For the text-containing cell, return its midpoint in [x, y] coordinate format. 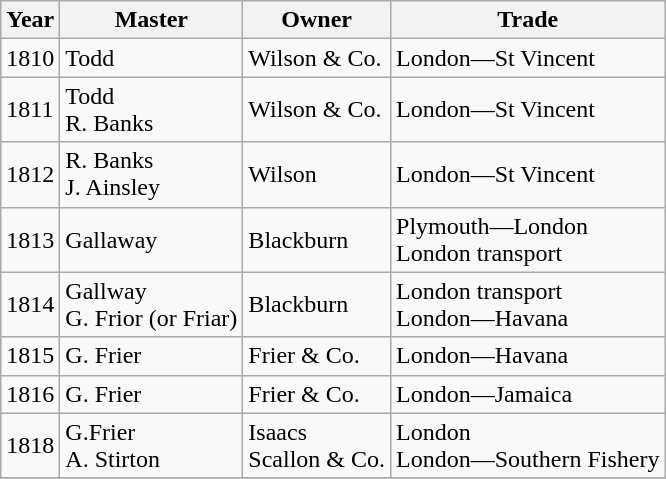
Year [30, 20]
Trade [528, 20]
Master [152, 20]
Owner [317, 20]
IsaacsScallon & Co. [317, 446]
Plymouth—LondonLondon transport [528, 240]
1814 [30, 304]
1812 [30, 174]
G.FrierA. Stirton [152, 446]
LondonLondon—Southern Fishery [528, 446]
1818 [30, 446]
1811 [30, 110]
Gallaway [152, 240]
1815 [30, 356]
1810 [30, 58]
Todd [152, 58]
London—Jamaica [528, 394]
GallwayG. Frior (or Friar) [152, 304]
1813 [30, 240]
London—Havana [528, 356]
ToddR. Banks [152, 110]
London transportLondon—Havana [528, 304]
Wilson [317, 174]
1816 [30, 394]
R. BanksJ. Ainsley [152, 174]
